Identify which cell holds the provided text, then report its [x, y] central coordinate. 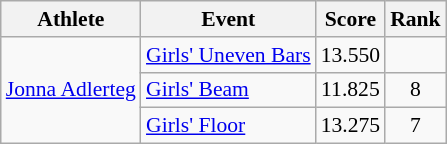
13.275 [350, 126]
Rank [416, 19]
11.825 [350, 90]
Event [228, 19]
Athlete [71, 19]
13.550 [350, 55]
Score [350, 19]
Jonna Adlerteg [71, 90]
Girls' Beam [228, 90]
Girls' Uneven Bars [228, 55]
Girls' Floor [228, 126]
8 [416, 90]
7 [416, 126]
